For the text-containing cell, return its midpoint in (x, y) coordinate format. 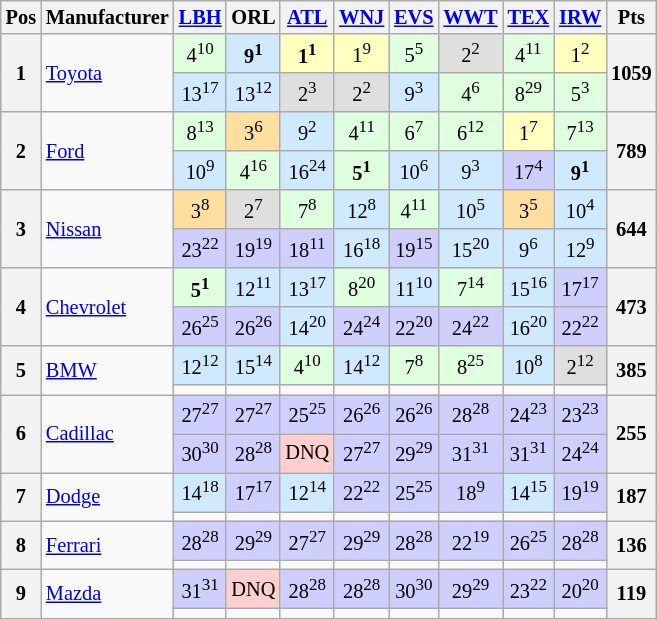
1624 (307, 170)
Dodge (108, 496)
829 (529, 92)
17 (529, 132)
128 (362, 210)
108 (529, 366)
1418 (200, 492)
825 (470, 366)
109 (200, 170)
119 (631, 594)
174 (529, 170)
1618 (362, 248)
Ford (108, 151)
3 (21, 229)
714 (470, 288)
9 (21, 594)
Cadillac (108, 433)
129 (580, 248)
2219 (470, 540)
5 (21, 370)
67 (414, 132)
EVS (414, 17)
12 (580, 54)
Chevrolet (108, 307)
35 (529, 210)
1516 (529, 288)
1211 (253, 288)
23 (307, 92)
92 (307, 132)
1412 (362, 366)
96 (529, 248)
6 (21, 433)
813 (200, 132)
BMW (108, 370)
4 (21, 307)
1312 (253, 92)
55 (414, 54)
19 (362, 54)
2422 (470, 326)
2020 (580, 588)
IRW (580, 17)
27 (253, 210)
2220 (414, 326)
2323 (580, 414)
36 (253, 132)
105 (470, 210)
WWT (470, 17)
136 (631, 546)
1520 (470, 248)
38 (200, 210)
ORL (253, 17)
1915 (414, 248)
104 (580, 210)
713 (580, 132)
1212 (200, 366)
820 (362, 288)
8 (21, 546)
1214 (307, 492)
Mazda (108, 594)
Toyota (108, 73)
212 (580, 366)
1420 (307, 326)
LBH (200, 17)
1620 (529, 326)
1 (21, 73)
Manufacturer (108, 17)
1514 (253, 366)
11 (307, 54)
Ferrari (108, 546)
2 (21, 151)
187 (631, 496)
385 (631, 370)
ATL (307, 17)
106 (414, 170)
612 (470, 132)
Pos (21, 17)
416 (253, 170)
Pts (631, 17)
1415 (529, 492)
Nissan (108, 229)
644 (631, 229)
189 (470, 492)
2423 (529, 414)
TEX (529, 17)
WNJ (362, 17)
1811 (307, 248)
255 (631, 433)
1110 (414, 288)
1059 (631, 73)
789 (631, 151)
473 (631, 307)
53 (580, 92)
46 (470, 92)
7 (21, 496)
